Return (X, Y) of the center of cell containing provided text 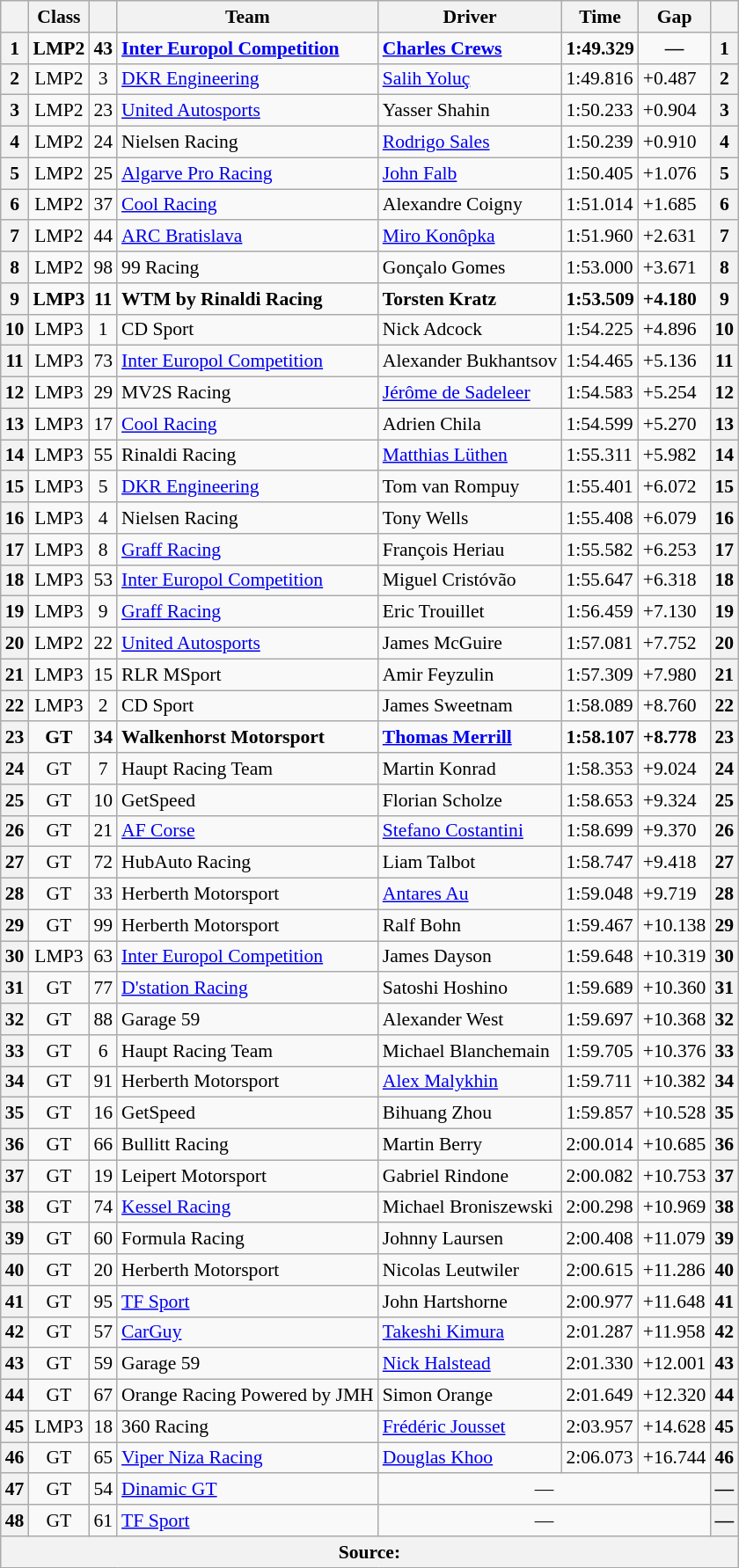
+3.671 (675, 267)
Alexander West (470, 1019)
2:00.408 (600, 1239)
Miro Konôpka (470, 237)
1:55.647 (600, 580)
James Dayson (470, 957)
1:58.747 (600, 863)
D'station Racing (248, 988)
+9.370 (675, 831)
+5.254 (675, 393)
Salih Yoluç (470, 79)
99 (103, 925)
Martin Konrad (470, 769)
+10.382 (675, 1082)
Gap (675, 17)
60 (103, 1239)
Johnny Laursen (470, 1239)
1:59.648 (600, 957)
1:56.459 (600, 612)
+12.320 (675, 1396)
2:01.287 (600, 1332)
1:58.107 (600, 738)
Yasser Shahin (470, 111)
2:00.298 (600, 1207)
1:51.014 (600, 205)
Gabriel Rindone (470, 1176)
57 (103, 1332)
1:59.467 (600, 925)
Formula Racing (248, 1239)
+11.958 (675, 1332)
2:03.957 (600, 1426)
74 (103, 1207)
1:59.705 (600, 1051)
+6.079 (675, 518)
1:51.960 (600, 237)
Simon Orange (470, 1396)
Algarve Pro Racing (248, 173)
Driver (470, 17)
1:58.089 (600, 706)
+5.270 (675, 424)
1:53.000 (600, 267)
Douglas Khoo (470, 1458)
1:54.465 (600, 361)
Torsten Kratz (470, 299)
Alexander Bukhantsov (470, 361)
Alexandre Coigny (470, 205)
1:57.309 (600, 675)
+10.753 (675, 1176)
2:00.082 (600, 1176)
+2.631 (675, 237)
+9.418 (675, 863)
+10.376 (675, 1051)
+10.368 (675, 1019)
65 (103, 1458)
1:58.353 (600, 769)
ARC Bratislava (248, 237)
Thomas Merrill (470, 738)
Matthias Lüthen (470, 456)
Source: (369, 1552)
77 (103, 988)
2:01.330 (600, 1364)
CarGuy (248, 1332)
+9.719 (675, 894)
59 (103, 1364)
John Hartshorne (470, 1302)
1:59.857 (600, 1113)
James McGuire (470, 644)
88 (103, 1019)
Tom van Rompuy (470, 487)
+4.180 (675, 299)
2:00.615 (600, 1270)
Orange Racing Powered by JMH (248, 1396)
+0.904 (675, 111)
Satoshi Hoshino (470, 988)
+7.130 (675, 612)
+9.324 (675, 800)
66 (103, 1145)
+5.136 (675, 361)
53 (103, 580)
Florian Scholze (470, 800)
+10.969 (675, 1207)
Adrien Chila (470, 424)
48 (15, 1521)
Bullitt Racing (248, 1145)
John Falb (470, 173)
+11.648 (675, 1302)
2:00.977 (600, 1302)
1:50.239 (600, 142)
98 (103, 267)
AF Corse (248, 831)
Time (600, 17)
1:54.225 (600, 330)
1:49.816 (600, 79)
+11.079 (675, 1239)
73 (103, 361)
+1.076 (675, 173)
Michael Blanchemain (470, 1051)
HubAuto Racing (248, 863)
+5.982 (675, 456)
91 (103, 1082)
55 (103, 456)
Team (248, 17)
+14.628 (675, 1426)
1:59.048 (600, 894)
Bihuang Zhou (470, 1113)
Viper Niza Racing (248, 1458)
James Sweetnam (470, 706)
+10.360 (675, 988)
67 (103, 1396)
Frédéric Jousset (470, 1426)
63 (103, 957)
1:59.697 (600, 1019)
Kessel Racing (248, 1207)
1:55.582 (600, 550)
1:54.599 (600, 424)
Eric Trouillet (470, 612)
+8.760 (675, 706)
Class (58, 17)
Alex Malykhin (470, 1082)
1:53.509 (600, 299)
1:59.711 (600, 1082)
1:55.408 (600, 518)
François Heriau (470, 550)
Martin Berry (470, 1145)
Miguel Cristóvão (470, 580)
Stefano Costantini (470, 831)
1:50.405 (600, 173)
Liam Talbot (470, 863)
1:49.329 (600, 48)
Ralf Bohn (470, 925)
+6.318 (675, 580)
Dinamic GT (248, 1490)
Takeshi Kimura (470, 1332)
+12.001 (675, 1364)
1:55.311 (600, 456)
Jérôme de Sadeleer (470, 393)
+10.319 (675, 957)
+0.910 (675, 142)
+6.072 (675, 487)
99 Racing (248, 267)
+7.980 (675, 675)
1:58.699 (600, 831)
Nicolas Leutwiler (470, 1270)
Tony Wells (470, 518)
Michael Broniszewski (470, 1207)
Rodrigo Sales (470, 142)
+16.744 (675, 1458)
1:59.689 (600, 988)
MV2S Racing (248, 393)
61 (103, 1521)
2:06.073 (600, 1458)
+11.286 (675, 1270)
+8.778 (675, 738)
95 (103, 1302)
Rinaldi Racing (248, 456)
Gonçalo Gomes (470, 267)
1:50.233 (600, 111)
Leipert Motorsport (248, 1176)
+10.138 (675, 925)
WTM by Rinaldi Racing (248, 299)
Nick Adcock (470, 330)
72 (103, 863)
54 (103, 1490)
Nick Halstead (470, 1364)
1:55.401 (600, 487)
2:00.014 (600, 1145)
+0.487 (675, 79)
1:54.583 (600, 393)
47 (15, 1490)
Amir Feyzulin (470, 675)
RLR MSport (248, 675)
Charles Crews (470, 48)
+7.752 (675, 644)
+10.528 (675, 1113)
+9.024 (675, 769)
+10.685 (675, 1145)
1:58.653 (600, 800)
+1.685 (675, 205)
+6.253 (675, 550)
1:57.081 (600, 644)
+4.896 (675, 330)
Walkenhorst Motorsport (248, 738)
360 Racing (248, 1426)
2:01.649 (600, 1396)
Antares Au (470, 894)
